For the text-containing cell, return its midpoint in (X, Y) coordinate format. 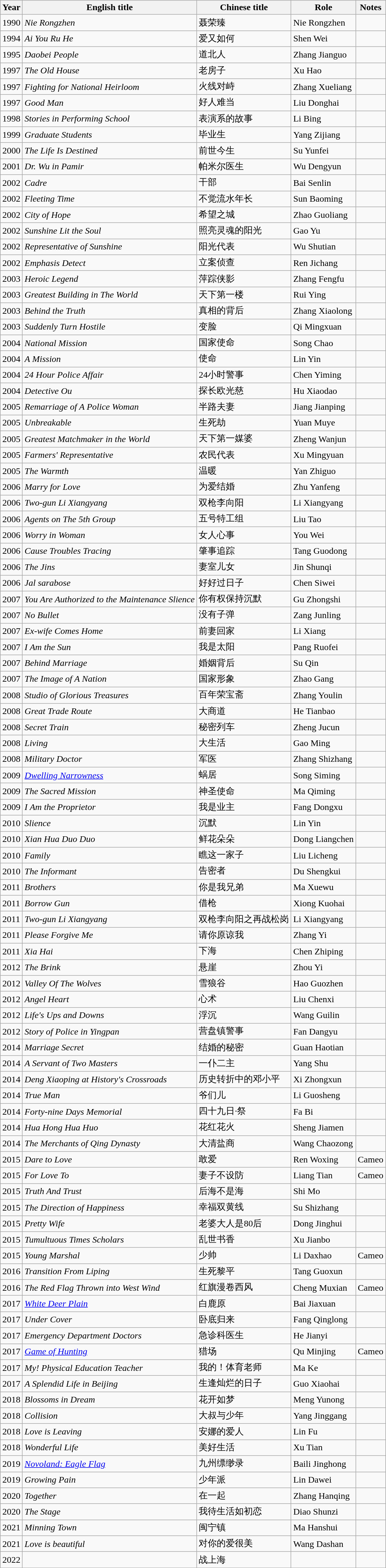
雪狼谷 (244, 983)
借枪 (244, 904)
I Am the Sun (110, 647)
少帅 (244, 1256)
没有子弹 (244, 615)
美好生活 (244, 1448)
大商道 (244, 711)
Dr. Wu in Pamir (110, 167)
Sheng Jiamen (324, 1128)
Together (110, 1496)
Yang Jinggang (324, 1416)
You Wei (324, 535)
Behind the Truth (110, 311)
Chinese title (244, 8)
Life's Ups and Downs (110, 1016)
Great Trade Route (110, 711)
Su Yunfei (324, 150)
Zhang Shizhang (324, 759)
Chen Zhiping (324, 951)
Song Chao (324, 343)
Li Xiang (324, 631)
1998 (11, 119)
农民代表 (244, 455)
Military Doctor (110, 759)
A Splendid Life in Beijing (110, 1384)
Rui Ying (324, 295)
萍踪侠影 (244, 279)
表演系的故事 (244, 119)
Dong Jinghui (324, 1223)
Xu Tian (324, 1448)
阳光代表 (244, 247)
Jiang Jianping (324, 407)
1999 (11, 135)
Bai Senlin (324, 183)
Sun Baoming (324, 199)
Fighting for National Heirloom (110, 87)
The Image of A Nation (110, 679)
Secret Train (110, 728)
Jal sarabose (110, 583)
Xiong Kuohai (324, 904)
爱又如何 (244, 38)
我待生活如初恋 (244, 1512)
Yuan Muye (324, 423)
Please Forgive Me (110, 935)
Jin Shunqi (324, 567)
婚姻背后 (244, 663)
The Merchants of Qing Dynasty (110, 1144)
Slience (110, 823)
White Deer Plain (110, 1304)
帕米尔医生 (244, 167)
五号特工组 (244, 519)
Song Siming (324, 775)
军医 (244, 759)
Wonderful Life (110, 1448)
前世今生 (244, 150)
Zhao Guoliang (324, 215)
He Jianyi (324, 1336)
National Mission (110, 343)
Lin Fu (324, 1432)
Marry for Love (110, 487)
鲜花朵朵 (244, 840)
九州缥缈录 (244, 1463)
Tang Guodong (324, 551)
Lin Dawei (324, 1480)
天下第一媒婆 (244, 439)
Zhang Youlin (324, 695)
Wang Chaozong (324, 1144)
Cause Troubles Tracing (110, 551)
Representative of Sunshine (110, 247)
He Tianbao (324, 711)
The Life Is Destined (110, 150)
Bai Jiaxuan (324, 1304)
Pang Ruofei (324, 647)
敢爱 (244, 1159)
Ai You Ru He (110, 38)
Farmers' Representative (110, 455)
Xi Zhongxun (324, 1080)
瞧这一家子 (244, 855)
Su Qin (324, 663)
Detective Ou (110, 391)
The Direction of Happiness (110, 1208)
Hao Guozhen (324, 983)
Qu Minjing (324, 1352)
Fleeting Time (110, 199)
Xu Hao (324, 71)
Pretty Wife (110, 1223)
Wu Shutian (324, 247)
好好过日子 (244, 583)
Xu Jianbo (324, 1240)
红旗漫卷西风 (244, 1287)
四十九日·祭 (244, 1111)
Suddenly Turn Hostile (110, 327)
女人心事 (244, 535)
Emergency Department Doctors (110, 1336)
My! Physical Education Teacher (110, 1368)
The Red Flag Thrown into West Wind (110, 1287)
大生活 (244, 743)
你有权保持沉默 (244, 599)
Truth And Trust (110, 1192)
希望之城 (244, 215)
妻子不设防 (244, 1175)
Dwelling Narrowness (110, 775)
肇事追踪 (244, 551)
24小时警事 (244, 375)
大清盐商 (244, 1144)
1995 (11, 55)
立案侦查 (244, 263)
Wang Guilin (324, 1016)
Qi Mingxuan (324, 327)
道北人 (244, 55)
The Brink (110, 968)
我的！体育老师 (244, 1368)
干部 (244, 183)
生逢灿烂的日子 (244, 1384)
毕业生 (244, 135)
幸福双黄线 (244, 1208)
Zheng Jucun (324, 728)
秘密列车 (244, 728)
The Sacred Mission (110, 792)
Emphasis Detect (110, 263)
Agents on The 5th Group (110, 519)
Zhang Xiaolong (324, 311)
Heroic Legend (110, 279)
Fang Qinglong (324, 1320)
国家形象 (244, 679)
Yan Zhiguo (324, 471)
Meng Yunong (324, 1399)
天下第一楼 (244, 295)
营盘镇警事 (244, 1032)
Love is beautiful (110, 1544)
Studio of Glorious Treasures (110, 695)
Li Daxhao (324, 1256)
告密者 (244, 871)
Role (324, 8)
Zhang Jianguo (324, 55)
Shen Wei (324, 38)
Borrow Gun (110, 904)
Wang Dashan (324, 1544)
Cheng Muxian (324, 1287)
Zhu Yanfeng (324, 487)
Angel Heart (110, 999)
Liu Tao (324, 519)
爷们儿 (244, 1095)
结婚的秘密 (244, 1047)
Cadre (110, 183)
火线对峙 (244, 87)
Hu Xiaodao (324, 391)
Growing Pain (110, 1480)
True Man (110, 1095)
Valley Of The Wolves (110, 983)
Minning Town (110, 1528)
Guan Haotian (324, 1047)
历史转折中的邓小平 (244, 1080)
Novoland: Eagle Flag (110, 1463)
Greatest Matchmaker in the World (110, 439)
2022 (11, 1560)
Chen Siwei (324, 583)
Zheng Wanjun (324, 439)
Xu Mingyuan (324, 455)
Liang Tian (324, 1175)
Young Marshal (110, 1256)
乱世书香 (244, 1240)
For Love To (110, 1175)
对你的爱很美 (244, 1544)
蜗居 (244, 775)
双枪李向阳之再战松岗 (244, 919)
Xian Hua Duo Duo (110, 840)
Guo Xiaohai (324, 1384)
The Old House (110, 71)
Gu Zhongshi (324, 599)
Transition From Liping (110, 1272)
Stories in Performing School (110, 119)
Zhang Hanqing (324, 1496)
猎场 (244, 1352)
Ma Qiming (324, 792)
花开如梦 (244, 1399)
闽宁镇 (244, 1528)
在一起 (244, 1496)
The Stage (110, 1512)
沉默 (244, 823)
Liu Chenxi (324, 999)
The Informant (110, 871)
Remarriage of A Police Woman (110, 407)
Story of Police in Yingpan (110, 1032)
2000 (11, 150)
Greatest Building in The World (110, 295)
少年派 (244, 1480)
安娜的爱人 (244, 1432)
Dare to Love (110, 1159)
Worry in Woman (110, 535)
前妻回家 (244, 631)
Zhang Xueliang (324, 87)
Zhao Gang (324, 679)
Fan Dangyu (324, 1032)
卧底归来 (244, 1320)
我是太阳 (244, 647)
You Are Authorized to the Maintenance Slience (110, 599)
我是业主 (244, 807)
照亮灵魂的阳光 (244, 231)
The Jins (110, 567)
Graduate Students (110, 135)
Du Shengkui (324, 871)
1994 (11, 38)
Fa Bi (324, 1111)
Zang Junling (324, 615)
双枪李向阳 (244, 503)
Zhou Yi (324, 968)
Marriage Secret (110, 1047)
Ex-wife Comes Home (110, 631)
Game of Hunting (110, 1352)
Under Cover (110, 1320)
Unbreakable (110, 423)
Gao Yu (324, 231)
Hua Hong Hua Huo (110, 1128)
I Am the Proprietor (110, 807)
Li Bing (324, 119)
Chen Yiming (324, 375)
English title (110, 8)
Love is Leaving (110, 1432)
Li Guosheng (324, 1095)
老房子 (244, 71)
Fang Dongxu (324, 807)
City of Hope (110, 215)
Daobei People (110, 55)
半路夫妻 (244, 407)
Notes (371, 8)
老婆大人是80后 (244, 1223)
Deng Xiaoping at History's Crossroads (110, 1080)
24 Hour Police Affair (110, 375)
一仆二主 (244, 1063)
Zhang Yi (324, 935)
变脸 (244, 327)
神圣使命 (244, 792)
Year (11, 8)
Sunshine Lit the Soul (110, 231)
生死劫 (244, 423)
百年荣宝斋 (244, 695)
妻室儿女 (244, 567)
Ren Jichang (324, 263)
你是我兄弟 (244, 887)
Behind Marriage (110, 663)
Ma Xuewu (324, 887)
Ma Hanshui (324, 1528)
使命 (244, 359)
Good Man (110, 103)
No Bullet (110, 615)
Diao Shunzi (324, 1512)
Ma Ke (324, 1368)
白鹿原 (244, 1304)
Baili Jinghong (324, 1463)
聂荣臻 (244, 23)
Brothers (110, 887)
浮沉 (244, 1016)
Shi Mo (324, 1192)
The Warmth (110, 471)
Collision (110, 1416)
Blossoms in Dream (110, 1399)
Tumultuous Times Scholars (110, 1240)
Yang Zijiang (324, 135)
心术 (244, 999)
Su Shizhang (324, 1208)
花红花火 (244, 1128)
Tang Guoxun (324, 1272)
Xia Hai (110, 951)
Liu Licheng (324, 855)
为爱结婚 (244, 487)
急诊科医生 (244, 1336)
Liu Donghai (324, 103)
Zhang Fengfu (324, 279)
悬崖 (244, 968)
战上海 (244, 1560)
1990 (11, 23)
Gao Ming (324, 743)
Wu Dengyun (324, 167)
后海不是海 (244, 1192)
国家使命 (244, 343)
不觉流水年长 (244, 199)
温暖 (244, 471)
大叔与少年 (244, 1416)
Forty-nine Days Memorial (110, 1111)
Ren Woxing (324, 1159)
请你原谅我 (244, 935)
生死黎平 (244, 1272)
真相的背后 (244, 311)
下海 (244, 951)
Family (110, 855)
A Servant of Two Masters (110, 1063)
Living (110, 743)
Yang Shu (324, 1063)
Dong Liangchen (324, 840)
2001 (11, 167)
好人难当 (244, 103)
探长欧光慈 (244, 391)
A Mission (110, 359)
